From the cell containing the given text, extract its center point as (X, Y) coordinate. 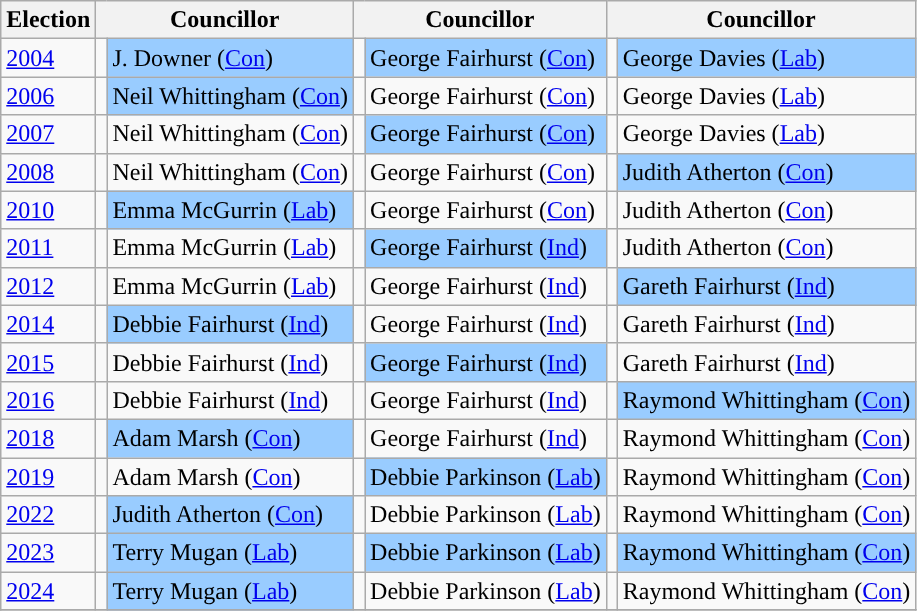
2018 (48, 438)
2008 (48, 172)
2024 (48, 591)
2019 (48, 477)
2015 (48, 362)
2011 (48, 248)
2016 (48, 400)
2023 (48, 553)
Election (48, 20)
2022 (48, 515)
2004 (48, 58)
2012 (48, 286)
2010 (48, 210)
J. Downer (Con) (230, 58)
2014 (48, 324)
2006 (48, 96)
2007 (48, 134)
